Capture the cell that displays the provided text and extract its [X, Y] central coordinate. 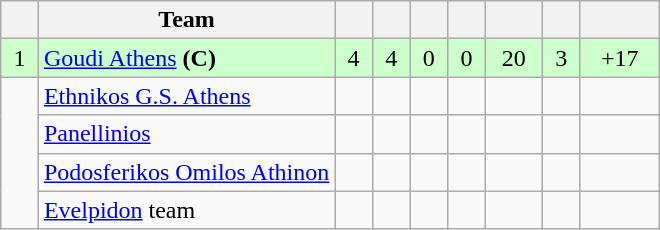
Evelpidon team [186, 210]
Ethnikos G.S. Athens [186, 96]
3 [561, 58]
Team [186, 20]
Goudi Athens (C) [186, 58]
Panellinios [186, 134]
1 [20, 58]
+17 [620, 58]
20 [514, 58]
Podosferikos Omilos Athinon [186, 172]
